Output the (X, Y) coordinate of the center of the cell containing the given text.  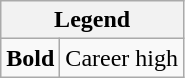
Career high (122, 58)
Bold (30, 58)
Legend (92, 20)
